Extract the (x, y) coordinate from the center of the cell holding the provided text.  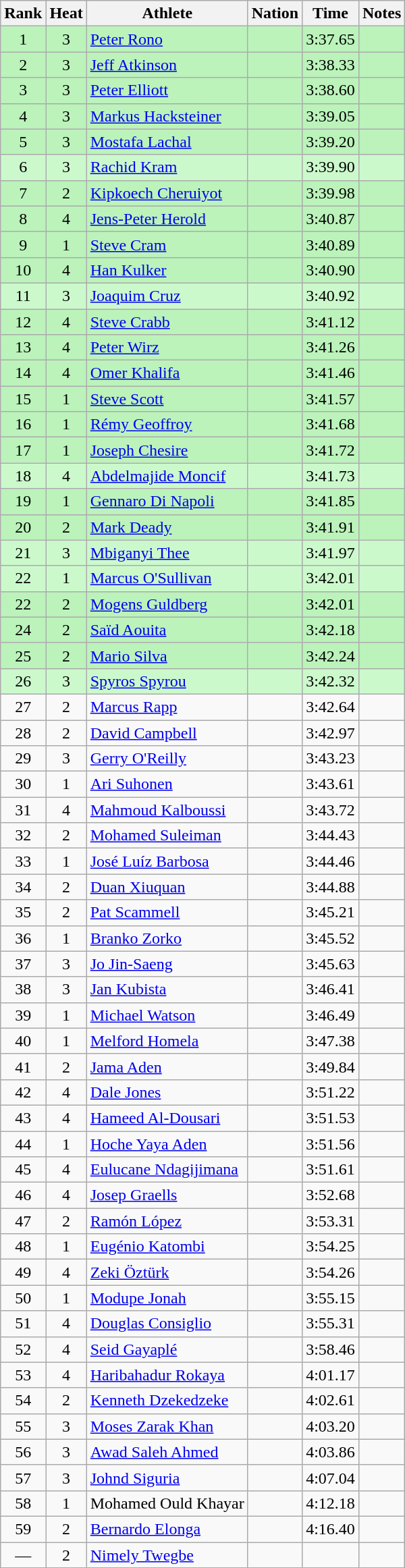
54 (23, 1401)
3:40.90 (331, 270)
3:58.46 (331, 1349)
Jama Aden (167, 1066)
10 (23, 270)
Mbiganyi Thee (167, 553)
3:46.41 (331, 990)
3:43.72 (331, 810)
Eugénio Katombi (167, 1247)
Omer Khalifa (167, 373)
57 (23, 1478)
Abdelmajide Moncif (167, 476)
20 (23, 527)
5 (23, 142)
4:12.18 (331, 1503)
3:39.20 (331, 142)
Gerry O'Reilly (167, 759)
José Luíz Barbosa (167, 861)
Mogens Guldberg (167, 604)
3:49.84 (331, 1066)
Han Kulker (167, 270)
33 (23, 861)
4:01.17 (331, 1375)
42 (23, 1092)
3:43.61 (331, 784)
3:46.49 (331, 1015)
3:42.24 (331, 655)
3:44.43 (331, 836)
35 (23, 913)
Notes (381, 13)
52 (23, 1349)
12 (23, 322)
7 (23, 193)
Awad Saleh Ahmed (167, 1452)
3:37.65 (331, 39)
3:54.26 (331, 1272)
3:41.97 (331, 553)
Eulucane Ndagijimana (167, 1170)
3:55.15 (331, 1298)
18 (23, 476)
3:42.18 (331, 630)
Rachid Kram (167, 167)
Mark Deady (167, 527)
8 (23, 219)
31 (23, 810)
3:41.73 (331, 476)
17 (23, 450)
Ramón López (167, 1221)
3:38.33 (331, 65)
Kenneth Dzekedzeke (167, 1401)
Pat Scammell (167, 913)
3:39.05 (331, 116)
Zeki Öztürk (167, 1272)
3:41.57 (331, 399)
— (23, 1555)
49 (23, 1272)
Michael Watson (167, 1015)
4:07.04 (331, 1478)
19 (23, 502)
Heat (66, 13)
15 (23, 399)
53 (23, 1375)
34 (23, 887)
47 (23, 1221)
3:51.22 (331, 1092)
3:41.68 (331, 425)
Mostafa Lachal (167, 142)
Athlete (167, 13)
Jan Kubista (167, 990)
Duan Xiuquan (167, 887)
Gennaro Di Napoli (167, 502)
Josep Graells (167, 1195)
Peter Wirz (167, 348)
43 (23, 1118)
Jens-Peter Herold (167, 219)
3:52.68 (331, 1195)
29 (23, 759)
Johnd Siguria (167, 1478)
Nimely Twegbe (167, 1555)
26 (23, 681)
4:03.20 (331, 1426)
46 (23, 1195)
Kipkoech Cheruiyot (167, 193)
3:43.23 (331, 759)
Branko Zorko (167, 938)
Jo Jin-Saeng (167, 964)
Marcus Rapp (167, 707)
51 (23, 1324)
Markus Hacksteiner (167, 116)
3:41.72 (331, 450)
Saïd Aouita (167, 630)
39 (23, 1015)
Modupe Jonah (167, 1298)
4:02.61 (331, 1401)
Rank (23, 13)
Mario Silva (167, 655)
Nation (275, 13)
3:45.52 (331, 938)
3:40.87 (331, 219)
58 (23, 1503)
32 (23, 836)
3:39.98 (331, 193)
3:47.38 (331, 1041)
3:53.31 (331, 1221)
Rémy Geoffroy (167, 425)
Steve Cram (167, 244)
3:45.63 (331, 964)
Peter Elliott (167, 90)
Peter Rono (167, 39)
16 (23, 425)
Ari Suhonen (167, 784)
3:44.46 (331, 861)
Seid Gayaplé (167, 1349)
28 (23, 732)
4:03.86 (331, 1452)
56 (23, 1452)
Douglas Consiglio (167, 1324)
9 (23, 244)
Joaquim Cruz (167, 296)
30 (23, 784)
Steve Scott (167, 399)
44 (23, 1144)
Melford Homela (167, 1041)
Hoche Yaya Aden (167, 1144)
4:16.40 (331, 1529)
3:54.25 (331, 1247)
41 (23, 1066)
3:42.32 (331, 681)
27 (23, 707)
21 (23, 553)
3:41.46 (331, 373)
38 (23, 990)
3:51.53 (331, 1118)
37 (23, 964)
3:41.12 (331, 322)
50 (23, 1298)
3:41.91 (331, 527)
11 (23, 296)
Haribahadur Rokaya (167, 1375)
3:42.97 (331, 732)
3:55.31 (331, 1324)
13 (23, 348)
3:41.85 (331, 502)
48 (23, 1247)
Marcus O'Sullivan (167, 578)
Time (331, 13)
Jeff Atkinson (167, 65)
3:44.88 (331, 887)
59 (23, 1529)
Moses Zarak Khan (167, 1426)
Bernardo Elonga (167, 1529)
3:40.89 (331, 244)
3:51.61 (331, 1170)
Joseph Chesire (167, 450)
Dale Jones (167, 1092)
24 (23, 630)
Mahmoud Kalboussi (167, 810)
Steve Crabb (167, 322)
Mohamed Suleiman (167, 836)
Spyros Spyrou (167, 681)
3:51.56 (331, 1144)
3:39.90 (331, 167)
3:41.26 (331, 348)
3:42.64 (331, 707)
55 (23, 1426)
25 (23, 655)
36 (23, 938)
David Campbell (167, 732)
6 (23, 167)
40 (23, 1041)
3:38.60 (331, 90)
3:45.21 (331, 913)
3:40.92 (331, 296)
Hameed Al-Dousari (167, 1118)
14 (23, 373)
45 (23, 1170)
Mohamed Ould Khayar (167, 1503)
